Find where the given text appears and provide that cell's center as [X, Y] coordinate. 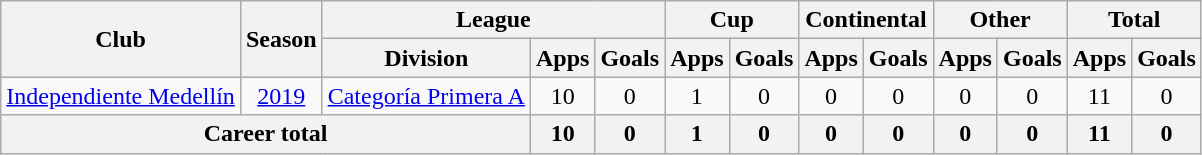
Season [281, 39]
Continental [866, 20]
Cup [732, 20]
Career total [266, 134]
Independiente Medellín [121, 96]
Total [1134, 20]
2019 [281, 96]
Categoría Primera A [426, 96]
League [494, 20]
Club [121, 39]
Division [426, 58]
Other [1000, 20]
